Return [x, y] of the center of cell containing provided text 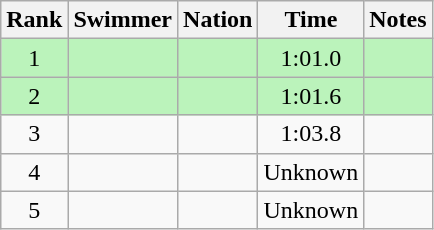
Rank [34, 20]
1:01.0 [311, 58]
Swimmer [123, 20]
3 [34, 134]
5 [34, 210]
1:01.6 [311, 96]
Notes [398, 20]
1 [34, 58]
Nation [218, 20]
2 [34, 96]
1:03.8 [311, 134]
Time [311, 20]
4 [34, 172]
